Search for the cell housing the specified text and yield its (X, Y) center coordinate. 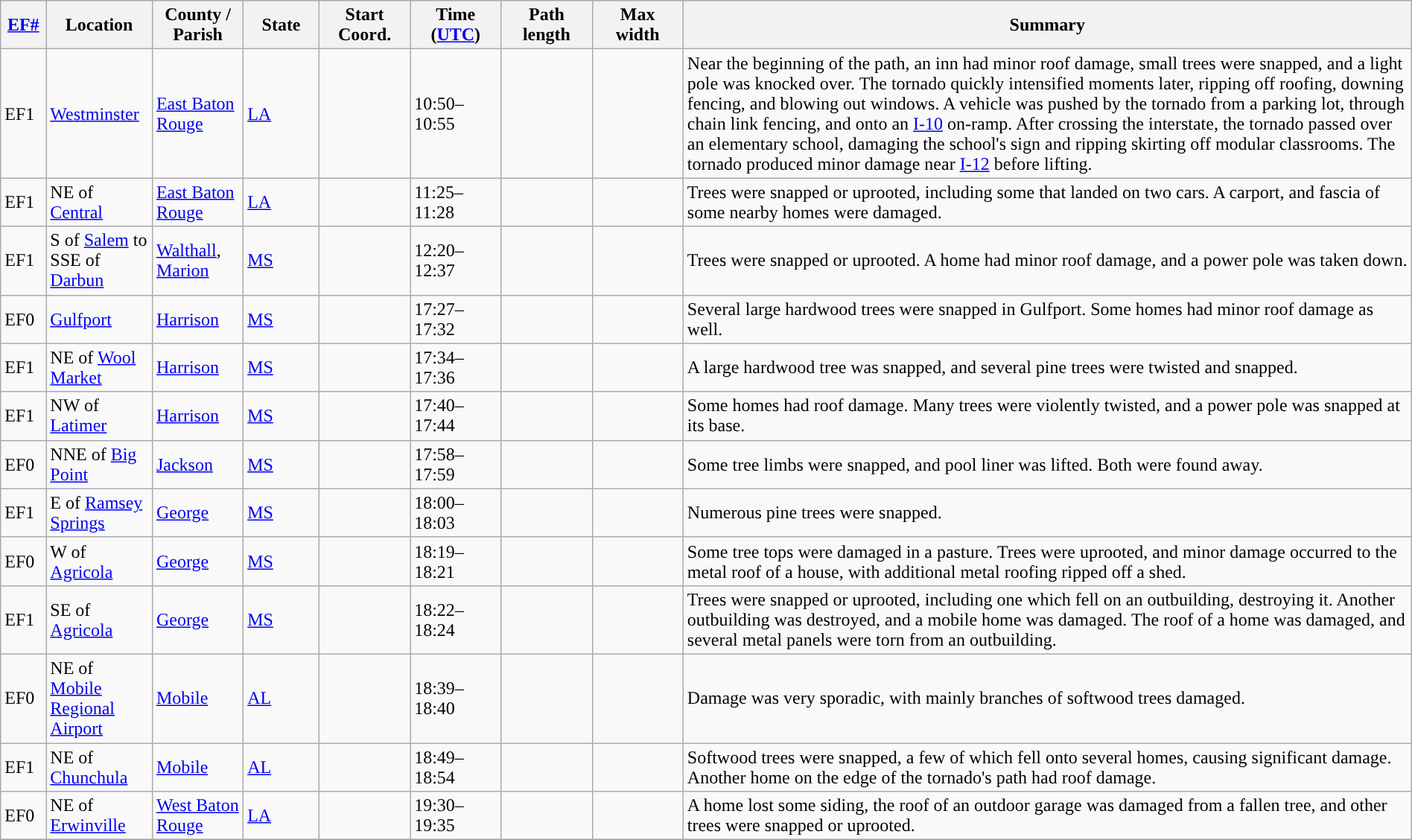
Path length (547, 25)
17:34–17:36 (456, 368)
18:00–18:03 (456, 512)
Max width (637, 25)
17:40–17:44 (456, 416)
E of Ramsey Springs (100, 512)
Trees were snapped or uprooted. A home had minor roof damage, and a power pole was taken down. (1047, 261)
10:50–10:55 (456, 113)
18:19–18:21 (456, 561)
Summary (1047, 25)
Walthall, Marion (197, 261)
Several large hardwood trees were snapped in Gulfport. Some homes had minor roof damage as well. (1047, 319)
Location (100, 25)
NE of Mobile Regional Airport (100, 699)
18:22–18:24 (456, 620)
Time (UTC) (456, 25)
11:25–11:28 (456, 203)
17:58–17:59 (456, 465)
Some tree limbs were snapped, and pool liner was lifted. Both were found away. (1047, 465)
S of Salem to SSE of Darbun (100, 261)
19:30–19:35 (456, 816)
Jackson (197, 465)
NE of Wool Market (100, 368)
A home lost some siding, the roof of an outdoor garage was damaged from a fallen tree, and other trees were snapped or uprooted. (1047, 816)
West Baton Rouge (197, 816)
Trees were snapped or uprooted, including some that landed on two cars. A carport, and fascia of some nearby homes were damaged. (1047, 203)
NE of Central (100, 203)
Westminster (100, 113)
18:39–18:40 (456, 699)
12:20–12:37 (456, 261)
Damage was very sporadic, with mainly branches of softwood trees damaged. (1047, 699)
State (282, 25)
NW of Latimer (100, 416)
17:27–17:32 (456, 319)
NE of Erwinville (100, 816)
Gulfport (100, 319)
SE of Agricola (100, 620)
NNE of Big Point (100, 465)
EF# (24, 25)
NE of Chunchula (100, 767)
W of Agricola (100, 561)
County / Parish (197, 25)
Some homes had roof damage. Many trees were violently twisted, and a power pole was snapped at its base. (1047, 416)
A large hardwood tree was snapped, and several pine trees were twisted and snapped. (1047, 368)
Start Coord. (364, 25)
Numerous pine trees were snapped. (1047, 512)
18:49–18:54 (456, 767)
